Identify which cell holds the provided text, then report its (x, y) central coordinate. 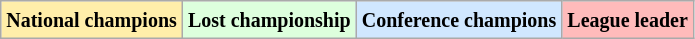
National champions (92, 20)
League leader (628, 20)
Lost championship (269, 20)
Conference champions (459, 20)
